Identify which cell holds the provided text, then report its [X, Y] central coordinate. 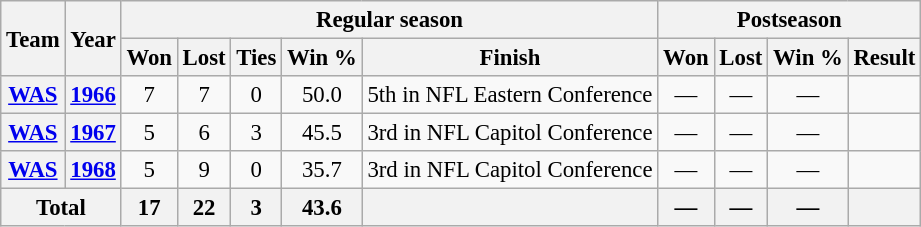
Postseason [790, 20]
22 [204, 208]
6 [204, 133]
Ties [256, 58]
Team [33, 38]
5th in NFL Eastern Conference [510, 95]
Regular season [390, 20]
Year [93, 38]
Result [884, 58]
Total [61, 208]
1968 [93, 170]
9 [204, 170]
45.5 [322, 133]
1966 [93, 95]
50.0 [322, 95]
35.7 [322, 170]
43.6 [322, 208]
Finish [510, 58]
1967 [93, 133]
17 [149, 208]
